Detect which cell encompasses the target text, then output its (X, Y) center coordinate. 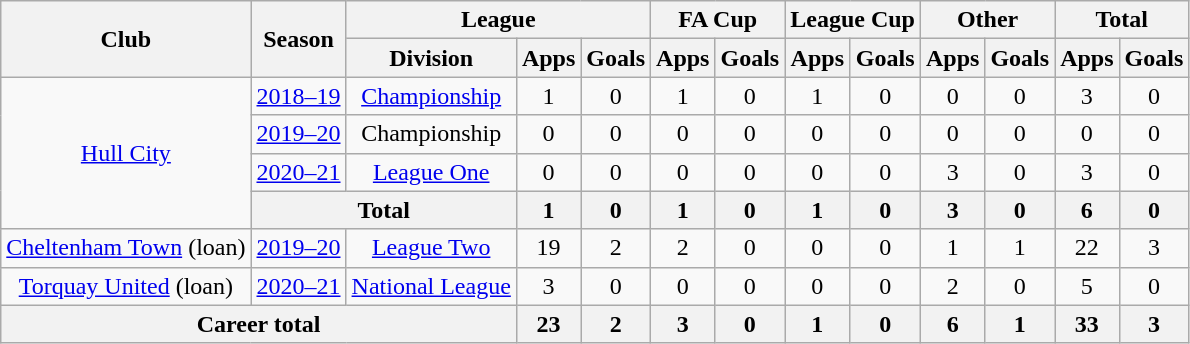
FA Cup (718, 20)
Cheltenham Town (loan) (126, 248)
23 (548, 324)
33 (1087, 324)
Club (126, 39)
22 (1087, 248)
Division (431, 58)
Hull City (126, 153)
2018–19 (298, 96)
League Cup (853, 20)
Torquay United (loan) (126, 286)
League One (431, 172)
Season (298, 39)
Career total (259, 324)
League Two (431, 248)
19 (548, 248)
League (498, 20)
Other (987, 20)
5 (1087, 286)
National League (431, 286)
